Return the [x, y] coordinate for the center point of the cell that contains the specified text.  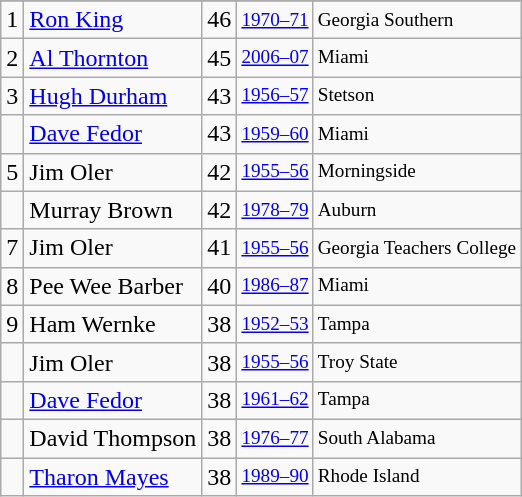
1978–79 [275, 210]
1989–90 [275, 477]
South Alabama [417, 438]
9 [12, 324]
1970–71 [275, 20]
David Thompson [113, 438]
Ron King [113, 20]
1976–77 [275, 438]
Murray Brown [113, 210]
1959–60 [275, 134]
46 [220, 20]
Auburn [417, 210]
8 [12, 286]
1986–87 [275, 286]
Georgia Teachers College [417, 248]
Ham Wernke [113, 324]
Al Thornton [113, 58]
Pee Wee Barber [113, 286]
1956–57 [275, 96]
3 [12, 96]
Stetson [417, 96]
Troy State [417, 362]
5 [12, 172]
1 [12, 20]
Tharon Mayes [113, 477]
Hugh Durham [113, 96]
40 [220, 286]
Rhode Island [417, 477]
1952–53 [275, 324]
45 [220, 58]
1961–62 [275, 400]
7 [12, 248]
2 [12, 58]
41 [220, 248]
Morningside [417, 172]
Georgia Southern [417, 20]
2006–07 [275, 58]
